Extract the (X, Y) coordinate from the center of the cell holding the provided text.  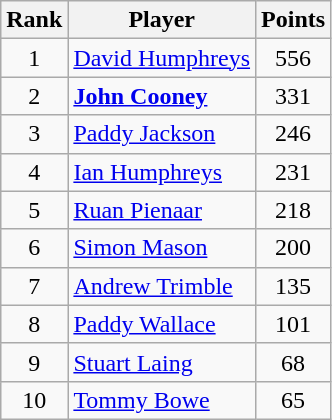
10 (34, 400)
9 (34, 362)
556 (294, 58)
2 (34, 96)
Stuart Laing (162, 362)
3 (34, 134)
Paddy Wallace (162, 324)
4 (34, 172)
Paddy Jackson (162, 134)
135 (294, 286)
231 (294, 172)
Tommy Bowe (162, 400)
Andrew Trimble (162, 286)
Points (294, 20)
1 (34, 58)
Rank (34, 20)
5 (34, 210)
Simon Mason (162, 248)
Ian Humphreys (162, 172)
331 (294, 96)
200 (294, 248)
246 (294, 134)
David Humphreys (162, 58)
65 (294, 400)
8 (34, 324)
Player (162, 20)
218 (294, 210)
68 (294, 362)
Ruan Pienaar (162, 210)
John Cooney (162, 96)
7 (34, 286)
6 (34, 248)
101 (294, 324)
